Scan for the cell matching the given text and deliver its (x, y) coordinate at center. 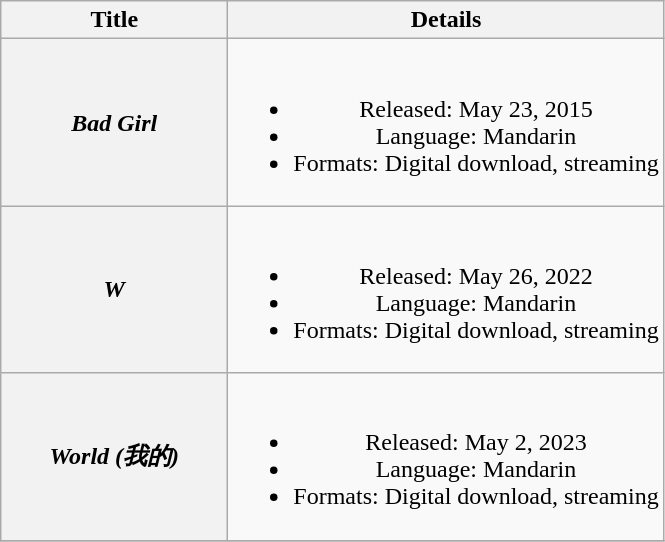
Bad Girl (114, 122)
Title (114, 20)
World (我的) (114, 456)
W (114, 290)
Released: May 26, 2022Language: MandarinFormats: Digital download, streaming (446, 290)
Released: May 23, 2015Language: MandarinFormats: Digital download, streaming (446, 122)
Released: May 2, 2023Language: MandarinFormats: Digital download, streaming (446, 456)
Details (446, 20)
